Extract the (X, Y) coordinate from the center of the cell holding the provided text.  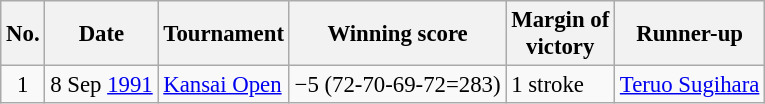
Date (102, 34)
1 stroke (560, 85)
Winning score (398, 34)
Margin ofvictory (560, 34)
No. (23, 34)
Kansai Open (224, 85)
1 (23, 85)
Tournament (224, 34)
Runner-up (690, 34)
8 Sep 1991 (102, 85)
Teruo Sugihara (690, 85)
−5 (72-70-69-72=283) (398, 85)
